Identify which cell holds the provided text, then report its (x, y) central coordinate. 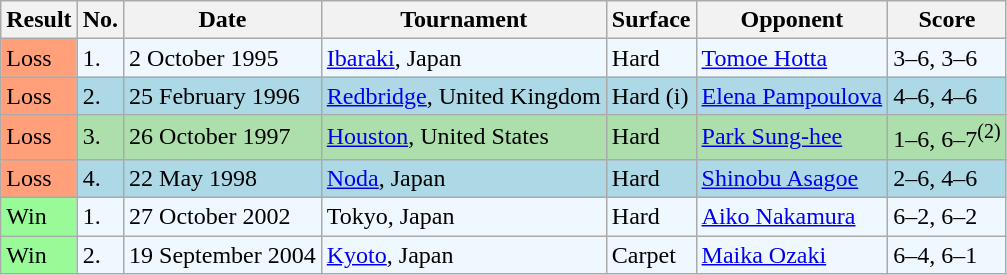
Ibaraki, Japan (464, 58)
Result (39, 20)
19 September 2004 (223, 255)
No. (100, 20)
27 October 2002 (223, 217)
Opponent (792, 20)
Hard (i) (651, 96)
2–6, 4–6 (947, 178)
Maika Ozaki (792, 255)
4–6, 4–6 (947, 96)
6–2, 6–2 (947, 217)
Park Sung-hee (792, 138)
25 February 1996 (223, 96)
Kyoto, Japan (464, 255)
1–6, 6–7(2) (947, 138)
Redbridge, United Kingdom (464, 96)
22 May 1998 (223, 178)
3. (100, 138)
Tomoe Hotta (792, 58)
Shinobu Asagoe (792, 178)
Date (223, 20)
Tokyo, Japan (464, 217)
Score (947, 20)
Elena Pampoulova (792, 96)
Carpet (651, 255)
26 October 1997 (223, 138)
4. (100, 178)
Houston, United States (464, 138)
2 October 1995 (223, 58)
Noda, Japan (464, 178)
Surface (651, 20)
6–4, 6–1 (947, 255)
Tournament (464, 20)
3–6, 3–6 (947, 58)
Aiko Nakamura (792, 217)
